From the cell containing the given text, extract its center point as (X, Y) coordinate. 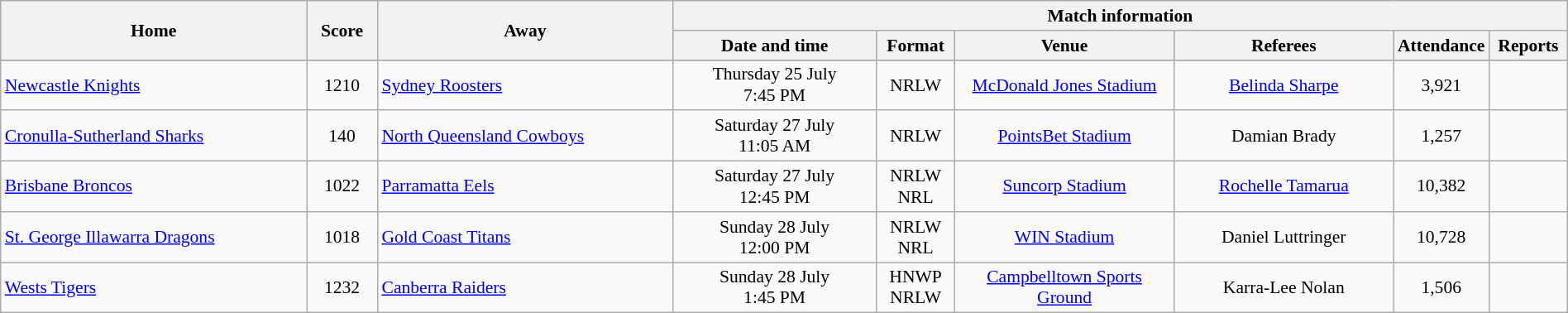
Gold Coast Titans (524, 237)
Damian Brady (1284, 136)
Karra-Lee Nolan (1284, 288)
Score (342, 30)
1232 (342, 288)
PointsBet Stadium (1064, 136)
Campbelltown Sports Ground (1064, 288)
Newcastle Knights (154, 84)
Saturday 27 July12:45 PM (774, 187)
Daniel Luttringer (1284, 237)
WIN Stadium (1064, 237)
10,728 (1441, 237)
Parramatta Eels (524, 187)
Brisbane Broncos (154, 187)
Sunday 28 July1:45 PM (774, 288)
Venue (1064, 46)
Reports (1528, 46)
Rochelle Tamarua (1284, 187)
3,921 (1441, 84)
Home (154, 30)
1,506 (1441, 288)
Format (916, 46)
Canberra Raiders (524, 288)
1022 (342, 187)
1210 (342, 84)
North Queensland Cowboys (524, 136)
Wests Tigers (154, 288)
HNWPNRLW (916, 288)
1,257 (1441, 136)
Referees (1284, 46)
Thursday 25 July7:45 PM (774, 84)
St. George Illawarra Dragons (154, 237)
Attendance (1441, 46)
Away (524, 30)
10,382 (1441, 187)
Belinda Sharpe (1284, 84)
Date and time (774, 46)
Suncorp Stadium (1064, 187)
McDonald Jones Stadium (1064, 84)
Saturday 27 July11:05 AM (774, 136)
Sunday 28 July12:00 PM (774, 237)
Match information (1120, 16)
Sydney Roosters (524, 84)
1018 (342, 237)
140 (342, 136)
Cronulla-Sutherland Sharks (154, 136)
